Search for the cell housing the specified text and yield its [X, Y] center coordinate. 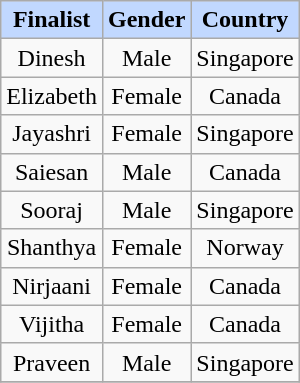
Shanthya [52, 248]
Dinesh [52, 58]
Elizabeth [52, 96]
Gender [146, 20]
Saiesan [52, 172]
Vijitha [52, 324]
Nirjaani [52, 286]
Country [245, 20]
Norway [245, 248]
Praveen [52, 362]
Sooraj [52, 210]
Finalist [52, 20]
Jayashri [52, 134]
